Return the (x, y) coordinate for the center point of the cell that contains the specified text.  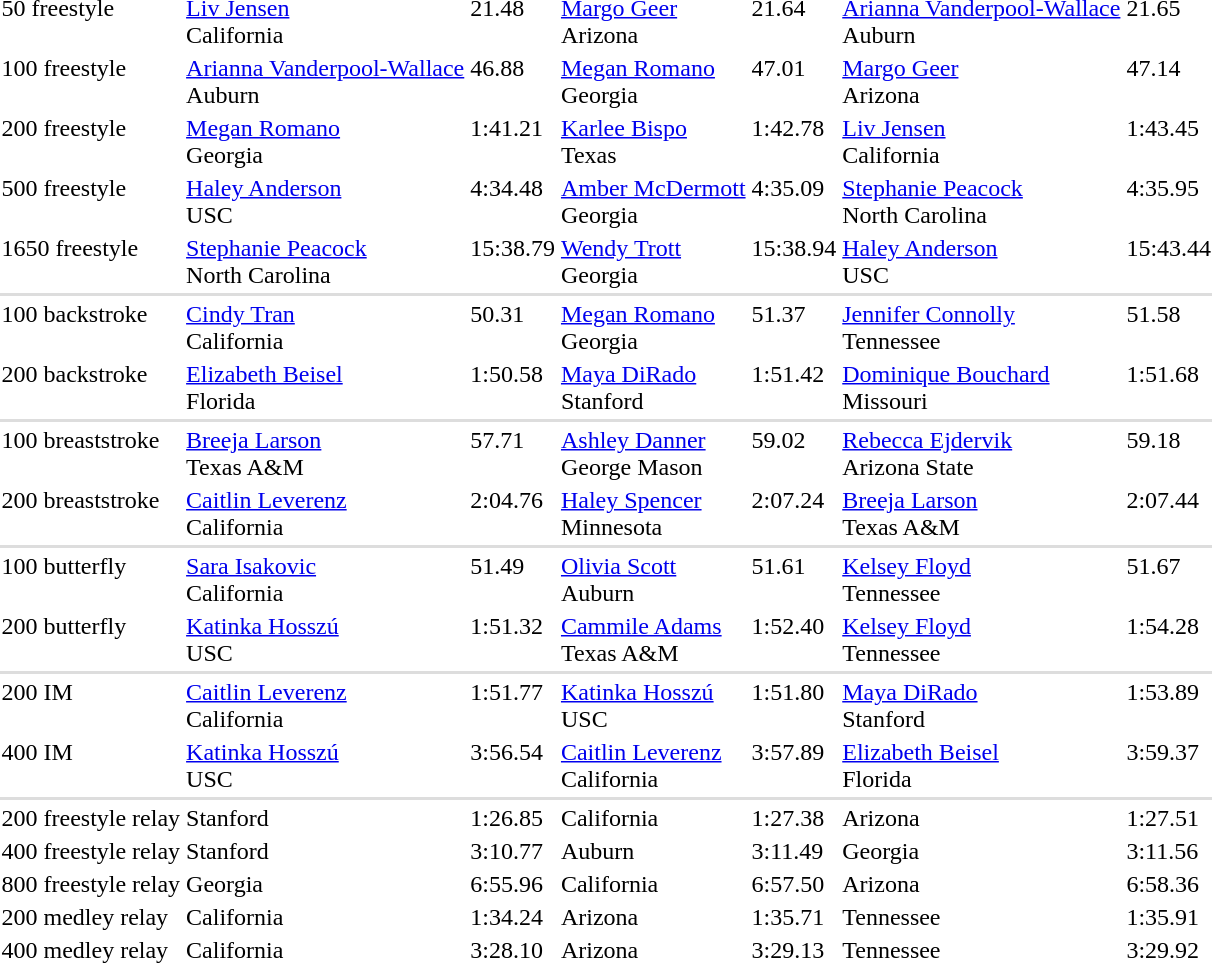
51.37 (794, 328)
500 freestyle (91, 202)
Amber McDermott Georgia (653, 202)
200 butterfly (91, 640)
1:51.77 (513, 706)
59.02 (794, 454)
Dominique Bouchard Missouri (982, 388)
100 breaststroke (91, 454)
3:11.49 (794, 851)
Haley Spencer Minnesota (653, 514)
Sara Isakovic California (326, 580)
200 IM (91, 706)
50.31 (513, 328)
47.01 (794, 82)
Ashley Danner George Mason (653, 454)
51.61 (794, 580)
200 breaststroke (91, 514)
1:27.38 (794, 818)
Cammile Adams Texas A&M (653, 640)
1:51.32 (513, 640)
3:56.54 (513, 766)
Jennifer Connolly Tennessee (982, 328)
Rebecca Ejdervik Arizona State (982, 454)
3:10.77 (513, 851)
2:07.24 (794, 514)
Liv Jensen California (982, 142)
1:51.80 (794, 706)
Arianna Vanderpool-Wallace Auburn (326, 82)
Auburn (653, 851)
Margo Geer Arizona (982, 82)
51.49 (513, 580)
100 butterfly (91, 580)
15:38.79 (513, 262)
1650 freestyle (91, 262)
200 backstroke (91, 388)
1:41.21 (513, 142)
400 IM (91, 766)
200 freestyle (91, 142)
57.71 (513, 454)
100 backstroke (91, 328)
6:55.96 (513, 884)
1:42.78 (794, 142)
Olivia Scott Auburn (653, 580)
2:04.76 (513, 514)
4:35.09 (794, 202)
800 freestyle relay (91, 884)
Wendy Trott Georgia (653, 262)
200 medley relay (91, 917)
100 freestyle (91, 82)
Karlee Bispo Texas (653, 142)
1:52.40 (794, 640)
6:57.50 (794, 884)
1:34.24 (513, 917)
15:38.94 (794, 262)
1:50.58 (513, 388)
200 freestyle relay (91, 818)
4:34.48 (513, 202)
Cindy Tran California (326, 328)
400 freestyle relay (91, 851)
1:35.71 (794, 917)
1:51.42 (794, 388)
1:26.85 (513, 818)
46.88 (513, 82)
3:57.89 (794, 766)
Tennessee (982, 917)
